Identify which cell holds the provided text, then report its [x, y] central coordinate. 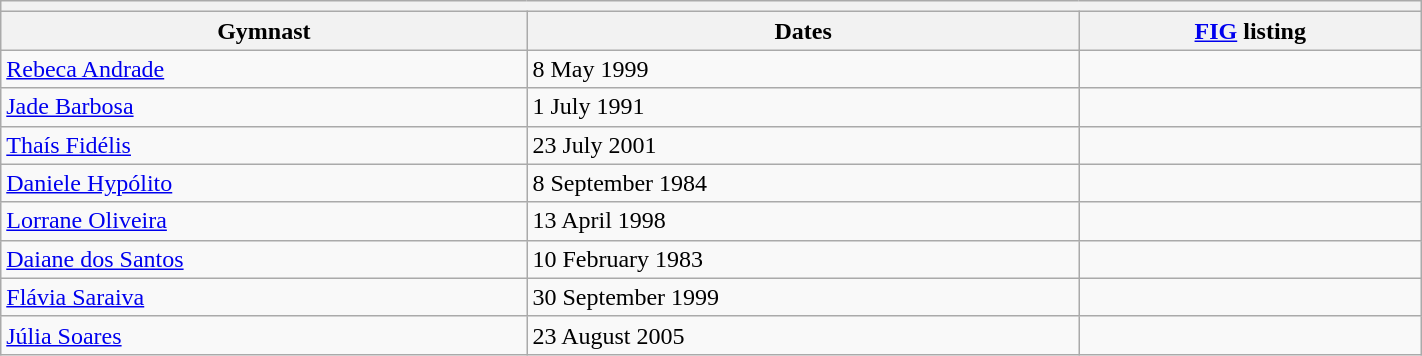
1 July 1991 [803, 107]
FIG listing [1250, 31]
13 April 1998 [803, 221]
Flávia Saraiva [264, 297]
Lorrane Oliveira [264, 221]
23 August 2005 [803, 335]
Daiane dos Santos [264, 259]
Dates [803, 31]
Jade Barbosa [264, 107]
Thaís Fidélis [264, 145]
10 February 1983 [803, 259]
8 May 1999 [803, 69]
30 September 1999 [803, 297]
Rebeca Andrade [264, 69]
Gymnast [264, 31]
8 September 1984 [803, 183]
Júlia Soares [264, 335]
23 July 2001 [803, 145]
Daniele Hypólito [264, 183]
